Scan for the cell matching the given text and deliver its (x, y) coordinate at center. 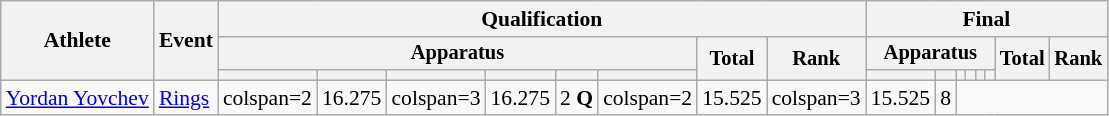
Final (986, 19)
Event (186, 40)
2 Q (576, 98)
Qualification (542, 19)
8 (946, 98)
Rings (186, 98)
Athlete (78, 40)
Yordan Yovchev (78, 98)
